Extract the [X, Y] coordinate from the center of the cell holding the provided text.  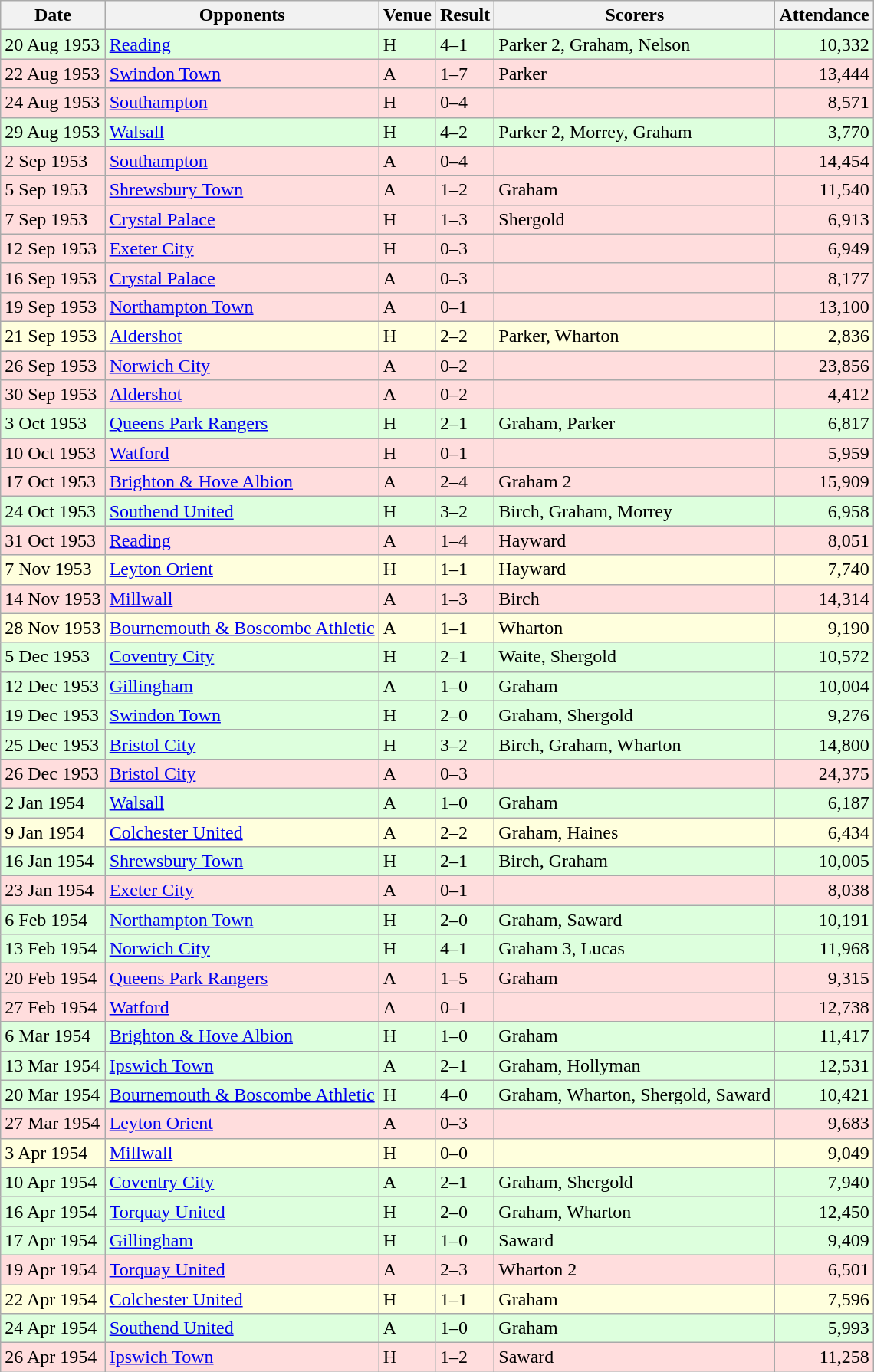
Attendance [824, 15]
10,572 [824, 657]
9,315 [824, 978]
12,450 [824, 1211]
Graham, Wharton, Shergold, Saward [635, 1095]
6,949 [824, 248]
7 Nov 1953 [53, 569]
24,375 [824, 773]
9,409 [824, 1240]
5,993 [824, 1328]
24 Oct 1953 [53, 511]
Graham, Hollyman [635, 1065]
Shergold [635, 219]
Venue [407, 15]
2–4 [465, 482]
6,913 [824, 219]
26 Dec 1953 [53, 773]
1–7 [465, 74]
25 Dec 1953 [53, 744]
26 Apr 1954 [53, 1357]
4,412 [824, 395]
6,187 [824, 803]
Birch, Graham [635, 862]
20 Aug 1953 [53, 44]
8,038 [824, 891]
Parker, Wharton [635, 336]
26 Sep 1953 [53, 366]
Result [465, 15]
6,817 [824, 424]
14,454 [824, 161]
Birch, Graham, Wharton [635, 744]
17 Oct 1953 [53, 482]
9,276 [824, 715]
3 Oct 1953 [53, 424]
10,332 [824, 44]
14,314 [824, 599]
22 Aug 1953 [53, 74]
Parker 2, Graham, Nelson [635, 44]
9,683 [824, 1124]
27 Mar 1954 [53, 1124]
23 Jan 1954 [53, 891]
24 Apr 1954 [53, 1328]
24 Aug 1953 [53, 103]
11,540 [824, 190]
Graham 2 [635, 482]
19 Apr 1954 [53, 1269]
14,800 [824, 744]
20 Feb 1954 [53, 978]
Parker [635, 74]
21 Sep 1953 [53, 336]
8,177 [824, 277]
6,958 [824, 511]
22 Apr 1954 [53, 1299]
6,501 [824, 1269]
13,100 [824, 307]
16 Jan 1954 [53, 862]
7,596 [824, 1299]
15,909 [824, 482]
12,738 [824, 1007]
16 Sep 1953 [53, 277]
9 Jan 1954 [53, 832]
12 Dec 1953 [53, 686]
Birch, Graham, Morrey [635, 511]
1–4 [465, 540]
8,051 [824, 540]
4–0 [465, 1095]
Opponents [242, 15]
7,940 [824, 1182]
0–0 [465, 1153]
10,004 [824, 686]
5,959 [824, 453]
13,444 [824, 74]
Graham, Saward [635, 920]
7 Sep 1953 [53, 219]
17 Apr 1954 [53, 1240]
30 Sep 1953 [53, 395]
12,531 [824, 1065]
12 Sep 1953 [53, 248]
Scorers [635, 15]
28 Nov 1953 [53, 628]
2 Sep 1953 [53, 161]
6 Mar 1954 [53, 1036]
5 Dec 1953 [53, 657]
Graham 3, Lucas [635, 949]
Wharton [635, 628]
Waite, Shergold [635, 657]
Graham, Wharton [635, 1211]
Wharton 2 [635, 1269]
9,190 [824, 628]
10 Apr 1954 [53, 1182]
9,049 [824, 1153]
27 Feb 1954 [53, 1007]
10 Oct 1953 [53, 453]
10,005 [824, 862]
11,417 [824, 1036]
4–2 [465, 132]
10,421 [824, 1095]
23,856 [824, 366]
Parker 2, Morrey, Graham [635, 132]
8,571 [824, 103]
1–5 [465, 978]
31 Oct 1953 [53, 540]
14 Nov 1953 [53, 599]
19 Sep 1953 [53, 307]
7,740 [824, 569]
19 Dec 1953 [53, 715]
Graham, Parker [635, 424]
Date [53, 15]
3,770 [824, 132]
Birch [635, 599]
2–3 [465, 1269]
2 Jan 1954 [53, 803]
16 Apr 1954 [53, 1211]
3 Apr 1954 [53, 1153]
2,836 [824, 336]
13 Mar 1954 [53, 1065]
13 Feb 1954 [53, 949]
6,434 [824, 832]
29 Aug 1953 [53, 132]
6 Feb 1954 [53, 920]
Graham, Haines [635, 832]
20 Mar 1954 [53, 1095]
11,968 [824, 949]
11,258 [824, 1357]
5 Sep 1953 [53, 190]
10,191 [824, 920]
